Identify which cell holds the provided text, then report its [X, Y] central coordinate. 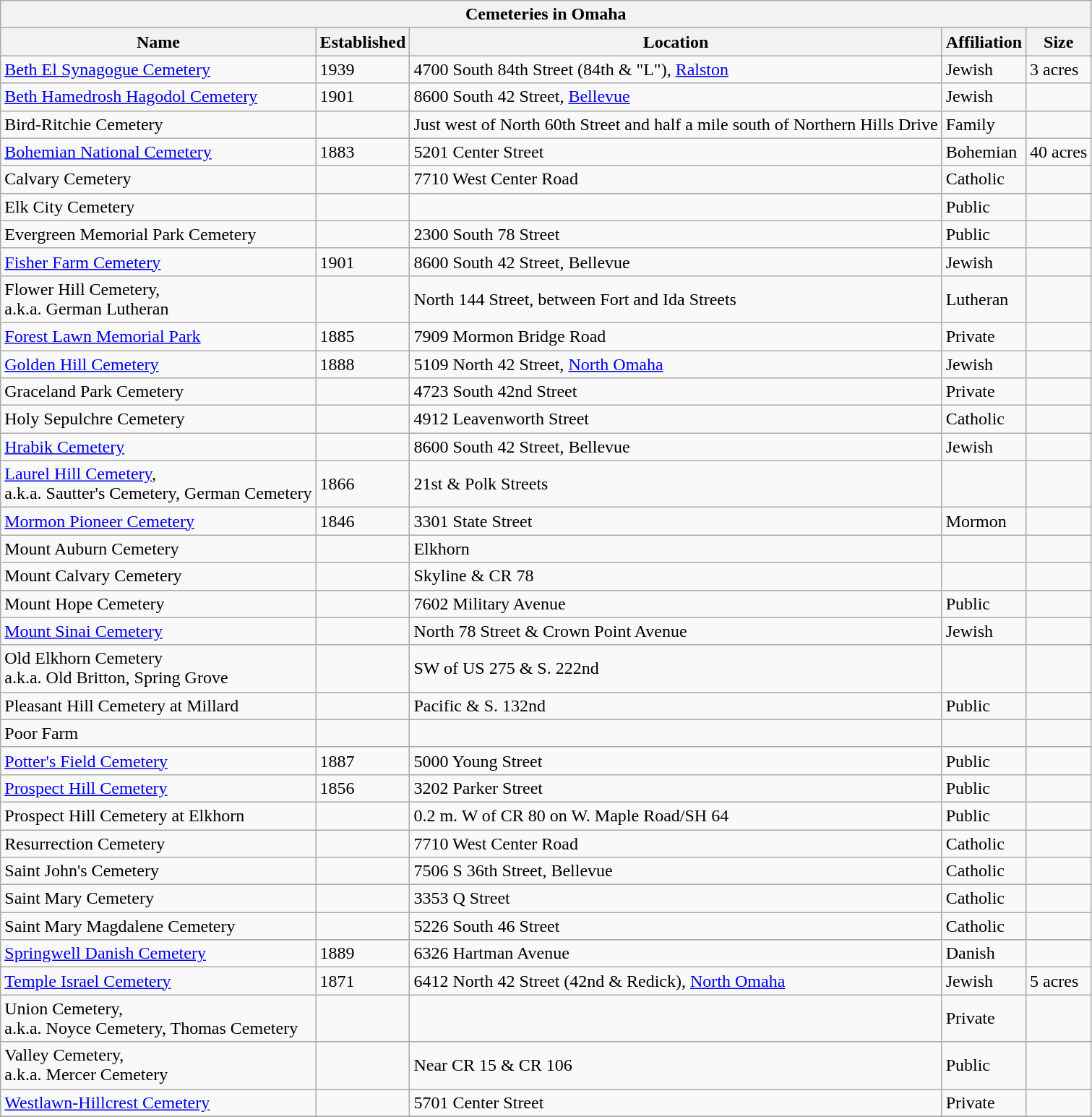
5109 North 42 Street, North Omaha [676, 364]
Saint Mary Magdalene Cemetery [158, 926]
Bohemian [984, 152]
Family [984, 124]
1871 [363, 981]
Temple Israel Cemetery [158, 981]
Forest Lawn Memorial Park [158, 336]
North 78 Street & Crown Point Avenue [676, 631]
Prospect Hill Cemetery at Elkhorn [158, 816]
5000 Young Street [676, 761]
Hrabik Cemetery [158, 447]
Bohemian National Cemetery [158, 152]
5701 Center Street [676, 1103]
Fisher Farm Cemetery [158, 262]
Size [1059, 42]
4723 South 42nd Street [676, 392]
Springwell Danish Cemetery [158, 954]
7506 S 36th Street, Bellevue [676, 871]
Established [363, 42]
1885 [363, 336]
Golden Hill Cemetery [158, 364]
Mount Hope Cemetery [158, 604]
Danish [984, 954]
North 144 Street, between Fort and Ida Streets [676, 299]
Beth El Synagogue Cemetery [158, 69]
5226 South 46 Street [676, 926]
1846 [363, 521]
Laurel Hill Cemetery, a.k.a. Sautter's Cemetery, German Cemetery [158, 484]
Mount Sinai Cemetery [158, 631]
1887 [363, 761]
Poor Farm [158, 733]
Flower Hill Cemetery,a.k.a. German Lutheran [158, 299]
Pleasant Hill Cemetery at Millard [158, 706]
Affiliation [984, 42]
Holy Sepulchre Cemetery [158, 419]
Old Elkhorn Cemetery a.k.a. Old Britton, Spring Grove [158, 668]
0.2 m. W of CR 80 on W. Maple Road/SH 64 [676, 816]
Beth Hamedrosh Hagodol Cemetery [158, 97]
Near CR 15 & CR 106 [676, 1066]
3301 State Street [676, 521]
Name [158, 42]
3 acres [1059, 69]
4912 Leavenworth Street [676, 419]
Potter's Field Cemetery [158, 761]
3202 Parker Street [676, 788]
4700 South 84th Street (84th & "L"), Ralston [676, 69]
3353 Q Street [676, 899]
Westlawn-Hillcrest Cemetery [158, 1103]
1856 [363, 788]
5201 Center Street [676, 152]
Pacific & S. 132nd [676, 706]
Saint John's Cemetery [158, 871]
6326 Hartman Avenue [676, 954]
Skyline & CR 78 [676, 576]
Mount Calvary Cemetery [158, 576]
Just west of North 60th Street and half a mile south of Northern Hills Drive [676, 124]
1889 [363, 954]
Cemeteries in Omaha [546, 14]
Location [676, 42]
Prospect Hill Cemetery [158, 788]
Calvary Cemetery [158, 179]
1866 [363, 484]
Mount Auburn Cemetery [158, 549]
1939 [363, 69]
1888 [363, 364]
Resurrection Cemetery [158, 844]
Saint Mary Cemetery [158, 899]
7909 Mormon Bridge Road [676, 336]
Elkhorn [676, 549]
7602 Military Avenue [676, 604]
SW of US 275 & S. 222nd [676, 668]
Valley Cemetery, a.k.a. Mercer Cemetery [158, 1066]
Elk City Cemetery [158, 207]
2300 South 78 Street [676, 234]
21st & Polk Streets [676, 484]
Union Cemetery,a.k.a. Noyce Cemetery, Thomas Cemetery [158, 1018]
5 acres [1059, 981]
Graceland Park Cemetery [158, 392]
Mormon [984, 521]
Evergreen Memorial Park Cemetery [158, 234]
40 acres [1059, 152]
Bird-Ritchie Cemetery [158, 124]
1883 [363, 152]
Mormon Pioneer Cemetery [158, 521]
6412 North 42 Street (42nd & Redick), North Omaha [676, 981]
Lutheran [984, 299]
